Identify which cell holds the provided text, then report its (x, y) central coordinate. 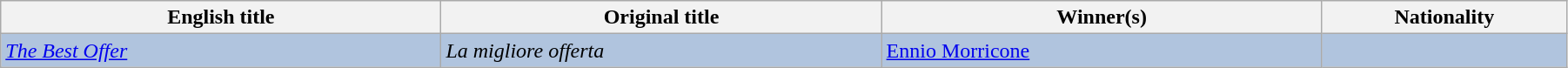
Original title (661, 17)
Ennio Morricone (1102, 51)
Winner(s) (1102, 17)
The Best Offer (221, 51)
English title (221, 17)
Nationality (1444, 17)
La migliore offerta (661, 51)
